Detect which cell encompasses the target text, then output its [x, y] center coordinate. 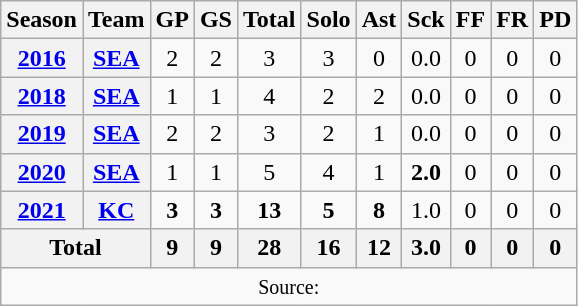
2.0 [426, 172]
8 [379, 210]
2016 [42, 58]
2019 [42, 134]
PD [556, 20]
Sck [426, 20]
16 [328, 248]
Solo [328, 20]
Source: [289, 286]
KC [116, 210]
28 [269, 248]
Team [116, 20]
12 [379, 248]
2018 [42, 96]
2021 [42, 210]
GS [216, 20]
FF [470, 20]
GP [172, 20]
13 [269, 210]
Season [42, 20]
1.0 [426, 210]
Ast [379, 20]
FR [512, 20]
3.0 [426, 248]
2020 [42, 172]
